Extract the [x, y] coordinate from the center of the cell holding the provided text.  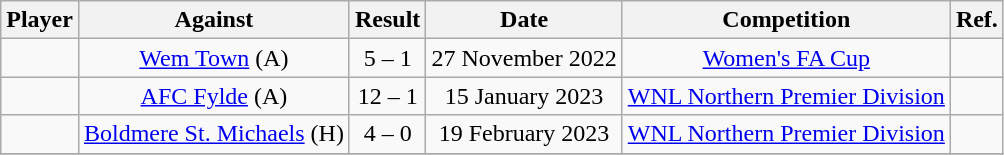
Ref. [976, 20]
Result [387, 20]
12 – 1 [387, 96]
Player [40, 20]
5 – 1 [387, 58]
27 November 2022 [524, 58]
Boldmere St. Michaels (H) [214, 134]
AFC Fylde (A) [214, 96]
15 January 2023 [524, 96]
Date [524, 20]
Against [214, 20]
Women's FA Cup [786, 58]
19 February 2023 [524, 134]
Wem Town (A) [214, 58]
4 – 0 [387, 134]
Competition [786, 20]
